From the cell containing the given text, extract its center point as [X, Y] coordinate. 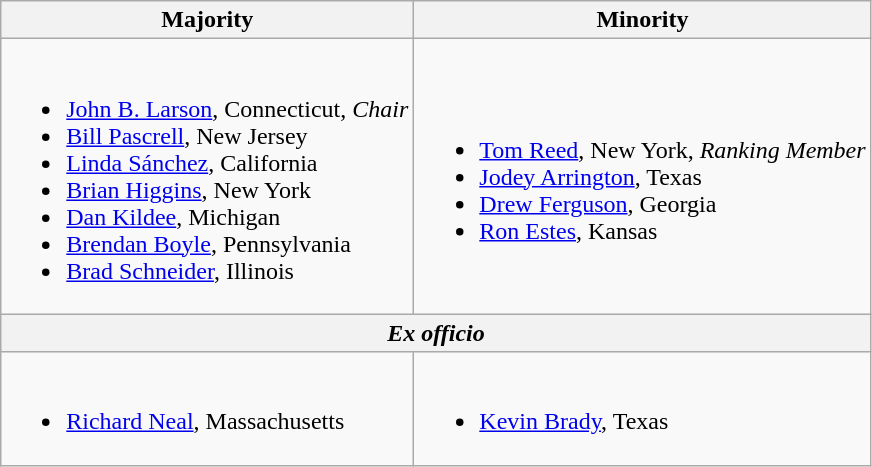
Minority [642, 20]
Kevin Brady, Texas [642, 408]
Majority [208, 20]
Tom Reed, New York, Ranking MemberJodey Arrington, TexasDrew Ferguson, GeorgiaRon Estes, Kansas [642, 176]
Richard Neal, Massachusetts [208, 408]
Ex officio [436, 333]
